Return the [x, y] coordinate for the center point of the cell that contains the specified text.  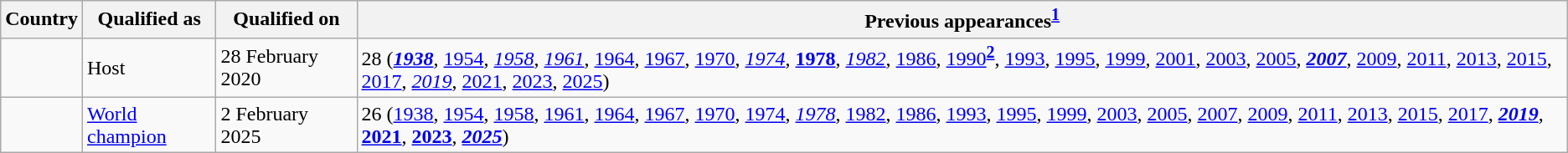
Country [42, 20]
2 February 2025 [286, 125]
World champion [149, 125]
Previous appearances1 [962, 20]
Qualified on [286, 20]
Qualified as [149, 20]
Host [149, 68]
28 February 2020 [286, 68]
